Search for the cell housing the specified text and yield its [x, y] center coordinate. 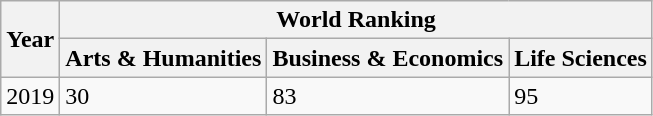
95 [581, 96]
Year [30, 39]
World Ranking [356, 20]
30 [164, 96]
Business & Economics [388, 58]
2019 [30, 96]
83 [388, 96]
Life Sciences [581, 58]
Arts & Humanities [164, 58]
